Provide the (X, Y) coordinate of the cell's center where the given text is located.  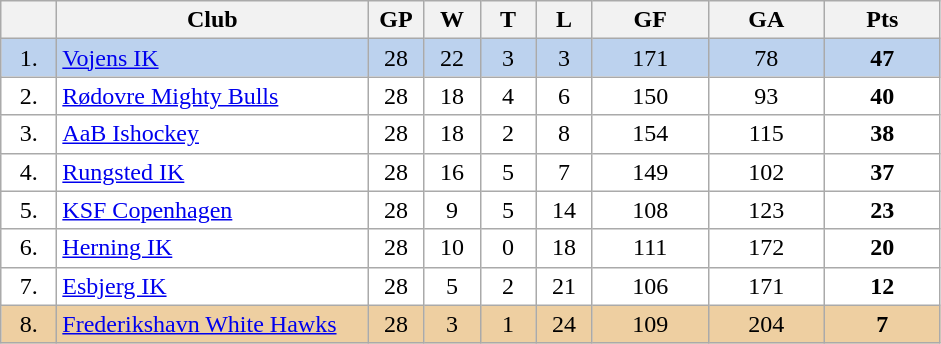
154 (650, 134)
Club (212, 20)
115 (766, 134)
22 (452, 58)
204 (766, 324)
106 (650, 286)
78 (766, 58)
Esbjerg IK (212, 286)
0 (508, 248)
24 (564, 324)
1. (29, 58)
W (452, 20)
149 (650, 172)
102 (766, 172)
14 (564, 210)
123 (766, 210)
93 (766, 96)
172 (766, 248)
47 (882, 58)
3. (29, 134)
KSF Copenhagen (212, 210)
21 (564, 286)
Vojens IK (212, 58)
GP (396, 20)
7. (29, 286)
6. (29, 248)
Frederikshavn White Hawks (212, 324)
20 (882, 248)
16 (452, 172)
23 (882, 210)
GA (766, 20)
Rødovre Mighty Bulls (212, 96)
12 (882, 286)
8. (29, 324)
Rungsted IK (212, 172)
150 (650, 96)
AaB Ishockey (212, 134)
1 (508, 324)
10 (452, 248)
5. (29, 210)
9 (452, 210)
T (508, 20)
Herning IK (212, 248)
Pts (882, 20)
8 (564, 134)
38 (882, 134)
4. (29, 172)
2. (29, 96)
37 (882, 172)
6 (564, 96)
111 (650, 248)
109 (650, 324)
L (564, 20)
GF (650, 20)
4 (508, 96)
108 (650, 210)
40 (882, 96)
